Identify which cell holds the provided text, then report its [x, y] central coordinate. 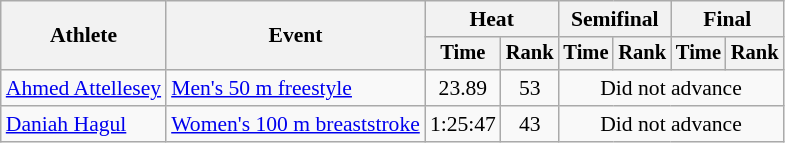
Athlete [84, 36]
23.89 [463, 88]
Daniah Hagul [84, 124]
Semifinal [615, 19]
Heat [492, 19]
1:25:47 [463, 124]
43 [530, 124]
Ahmed Attellesey [84, 88]
Men's 50 m freestyle [296, 88]
Final [727, 19]
Event [296, 36]
Women's 100 m breaststroke [296, 124]
53 [530, 88]
